For the text-containing cell, return its midpoint in (X, Y) coordinate format. 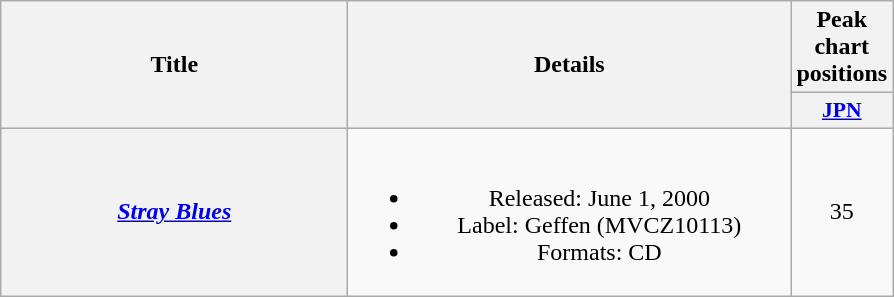
Stray Blues (174, 212)
JPN (842, 111)
Details (570, 65)
Released: June 1, 2000Label: Geffen (MVCZ10113)Formats: CD (570, 212)
Title (174, 65)
35 (842, 212)
Peak chart positions (842, 47)
